From the cell containing the given text, extract its center point as [x, y] coordinate. 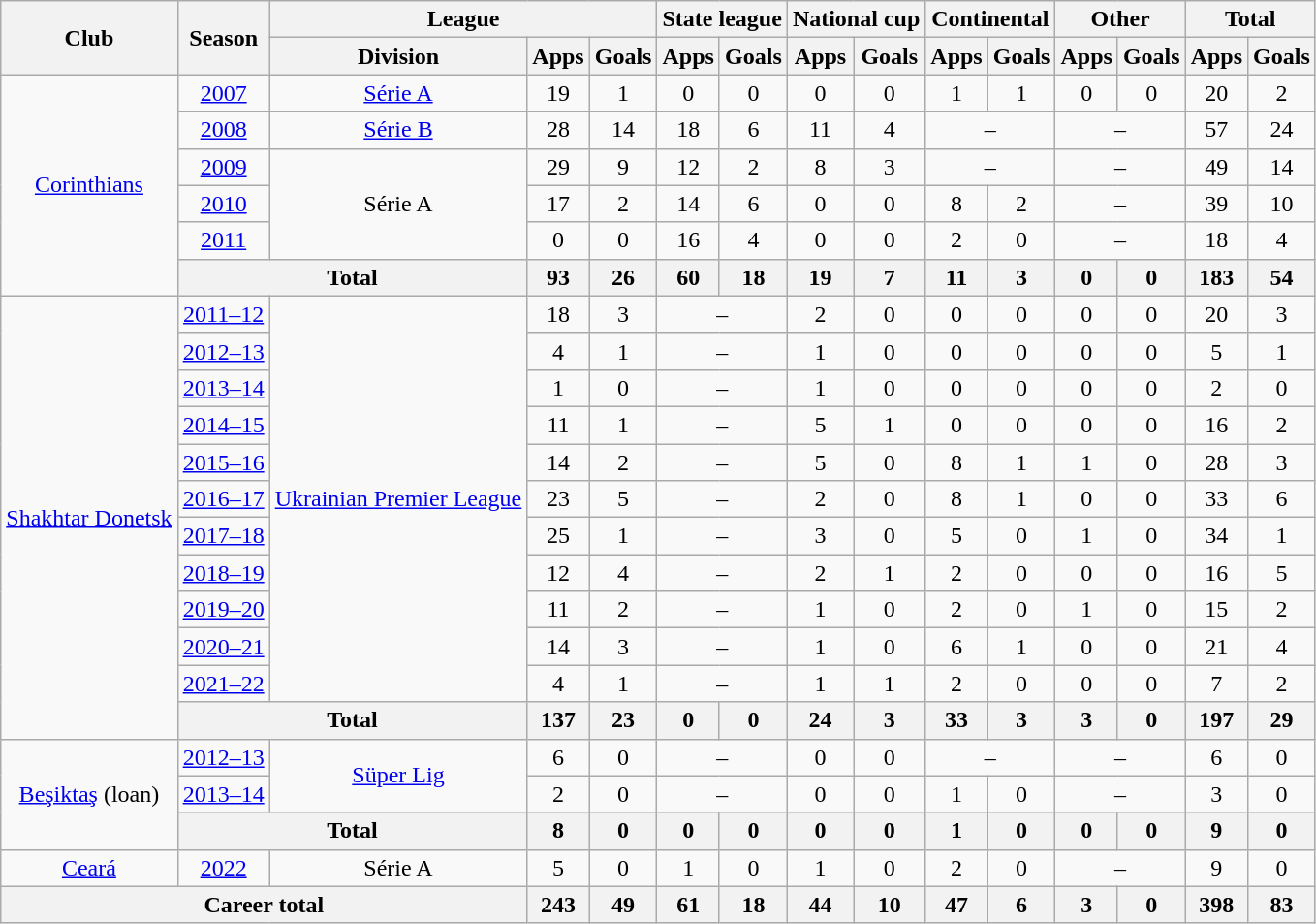
17 [558, 204]
34 [1216, 536]
Corinthians [89, 185]
2022 [223, 868]
15 [1216, 610]
2011–12 [223, 314]
25 [558, 536]
2011 [223, 240]
League [463, 19]
National cup [856, 19]
60 [688, 277]
Ukrainian Premier League [398, 498]
2020–21 [223, 647]
Other [1120, 19]
2017–18 [223, 536]
Ceará [89, 868]
2021–22 [223, 684]
183 [1216, 277]
Club [89, 38]
Season [223, 38]
197 [1216, 720]
2015–16 [223, 462]
39 [1216, 204]
Continental [990, 19]
Division [398, 56]
2008 [223, 130]
2010 [223, 204]
Süper Lig [398, 776]
61 [688, 905]
93 [558, 277]
44 [820, 905]
Série B [398, 130]
47 [956, 905]
2007 [223, 93]
Beşiktaş (loan) [89, 794]
2009 [223, 167]
2016–17 [223, 499]
26 [623, 277]
57 [1216, 130]
21 [1216, 647]
243 [558, 905]
State league [722, 19]
83 [1282, 905]
137 [558, 720]
398 [1216, 905]
Shakhtar Donetsk [89, 518]
2014–15 [223, 425]
2019–20 [223, 610]
Career total [264, 905]
54 [1282, 277]
2018–19 [223, 573]
